For the text-containing cell, return its midpoint in [X, Y] coordinate format. 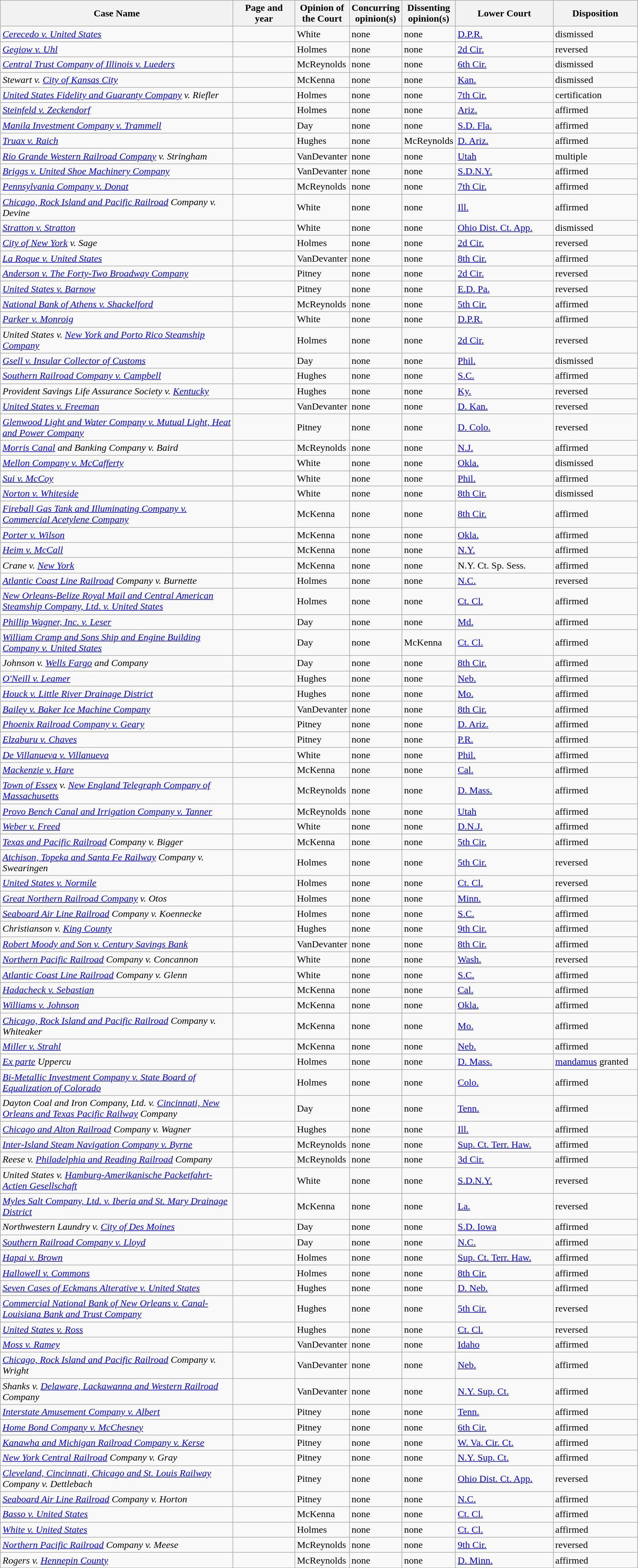
Ariz. [505, 110]
Ex parte Uppercu [117, 1062]
D. Neb. [505, 1288]
W. Va. Cir. Ct. [505, 1443]
Norton v. Whiteside [117, 494]
Commercial National Bank of New Orleans v. Canal-Louisiana Bank and Trust Company [117, 1309]
United States v. Normile [117, 883]
Shanks v. Delaware, Lackawanna and Western Railroad Company [117, 1391]
City of New York v. Sage [117, 243]
Great Northern Railroad Company v. Otos [117, 898]
Dissenting opinion(s) [429, 14]
S.D. Iowa [505, 1227]
Dayton Coal and Iron Company, Ltd. v. Cincinnati, New Orleans and Texas Pacific Railway Company [117, 1108]
Case Name [117, 14]
Provident Savings Life Assurance Society v. Kentucky [117, 391]
mandamus granted [596, 1062]
Chicago, Rock Island and Pacific Railroad Company v. Whiteaker [117, 1026]
National Bank of Athens v. Shackelford [117, 304]
Sui v. McCoy [117, 478]
Minn. [505, 898]
United States v. Freeman [117, 406]
Gegiow v. Uhl [117, 49]
Kanawha and Michigan Railroad Company v. Kerse [117, 1443]
Truax v. Raich [117, 141]
Rio Grande Western Railroad Company v. Stringham [117, 156]
Md. [505, 622]
D. Kan. [505, 406]
Town of Essex v. New England Telegraph Company of Massachusetts [117, 791]
Chicago, Rock Island and Pacific Railroad Company v. Devine [117, 207]
Moss v. Ramey [117, 1345]
Hallowell v. Commons [117, 1273]
D. Colo. [505, 427]
3d Cir. [505, 1160]
O'Neill v. Leamer [117, 678]
Hapai v. Brown [117, 1257]
Ky. [505, 391]
Provo Bench Canal and Irrigation Company v. Tanner [117, 811]
N.J. [505, 448]
Houck v. Little River Drainage District [117, 694]
Atlantic Coast Line Railroad Company v. Burnette [117, 581]
Elzaburu v. Chaves [117, 739]
De Villanueva v. Villanueva [117, 755]
Pennsylvania Company v. Donat [117, 186]
Gsell v. Insular Collector of Customs [117, 361]
Stewart v. City of Kansas City [117, 80]
Lower Court [505, 14]
Reese v. Philadelphia and Reading Railroad Company [117, 1160]
Bi-Metallic Investment Company v. State Board of Equalization of Colorado [117, 1083]
Atlantic Coast Line Railroad Company v. Glenn [117, 975]
Home Bond Company v. McChesney [117, 1427]
Inter-Island Steam Navigation Company v. Byrne [117, 1144]
D.N.J. [505, 827]
Rogers v. Hennepin County [117, 1560]
Robert Moody and Son v. Century Savings Bank [117, 944]
Briggs v. United Shoe Machinery Company [117, 171]
Fireball Gas Tank and Illuminating Company v. Commercial Acetylene Company [117, 515]
William Cramp and Sons Ship and Engine Building Company v. United States [117, 643]
D. Minn. [505, 1560]
Disposition [596, 14]
Colo. [505, 1083]
Page and year [264, 14]
Seaboard Air Line Railroad Company v. Horton [117, 1499]
New Orleans-Belize Royal Mail and Central American Steamship Company, Ltd. v. United States [117, 601]
Bailey v. Baker Ice Machine Company [117, 709]
Phoenix Railroad Company v. Geary [117, 724]
Atchison, Topeka and Santa Fe Railway Company v. Swearingen [117, 862]
Idaho [505, 1345]
Seven Cases of Eckmans Alterative v. United States [117, 1288]
multiple [596, 156]
Mellon Company v. McCafferty [117, 463]
Heim v. McCall [117, 550]
N.Y. [505, 550]
United States v. New York and Porto Rico Steamship Company [117, 340]
S.D. Fla. [505, 125]
Chicago and Alton Railroad Company v. Wagner [117, 1129]
Weber v. Freed [117, 827]
Southern Railroad Company v. Campbell [117, 376]
Stratton v. Stratton [117, 228]
Northwestern Laundry v. City of Des Moines [117, 1227]
La Roque v. United States [117, 258]
Northern Pacific Railroad Company v. Concannon [117, 959]
P.R. [505, 739]
Southern Railroad Company v. Lloyd [117, 1242]
Miller v. Strahl [117, 1047]
La. [505, 1206]
New York Central Railroad Company v. Gray [117, 1458]
Anderson v. The Forty-Two Broadway Company [117, 274]
Opinion of the Court [322, 14]
Interstate Amusement Company v. Albert [117, 1412]
Central Trust Company of Illinois v. Lueders [117, 65]
United States v. Ross [117, 1329]
Concurring opinion(s) [376, 14]
certification [596, 95]
Hadacheck v. Sebastian [117, 990]
Parker v. Monroig [117, 319]
Manila Investment Company v. Trammell [117, 125]
Morris Canal and Banking Company v. Baird [117, 448]
Seaboard Air Line Railroad Company v. Koennecke [117, 914]
Phillip Wagner, Inc. v. Leser [117, 622]
United States v. Hamburg-Amerikanische Packetfahrt-Actien Gesellschaft [117, 1181]
Chicago, Rock Island and Pacific Railroad Company v. Wright [117, 1366]
Kan. [505, 80]
Texas and Pacific Railroad Company v. Bigger [117, 842]
Steinfeld v. Zeckendorf [117, 110]
United States Fidelity and Guaranty Company v. Riefler [117, 95]
E.D. Pa. [505, 289]
Mackenzie v. Hare [117, 770]
Northern Pacific Railroad Company v. Meese [117, 1545]
Myles Salt Company, Ltd. v. Iberia and St. Mary Drainage District [117, 1206]
Cerecedo v. United States [117, 34]
Basso v. United States [117, 1514]
White v. United States [117, 1530]
Johnson v. Wells Fargo and Company [117, 663]
Crane v. New York [117, 565]
Cleveland, Cincinnati, Chicago and St. Louis Railway Company v. Dettlebach [117, 1479]
Porter v. Wilson [117, 535]
Wash. [505, 959]
Glenwood Light and Water Company v. Mutual Light, Heat and Power Company [117, 427]
Christianson v. King County [117, 929]
N.Y. Ct. Sp. Sess. [505, 565]
United States v. Barnow [117, 289]
Williams v. Johnson [117, 1005]
